Return the (X, Y) coordinate for the center point of the cell that contains the specified text.  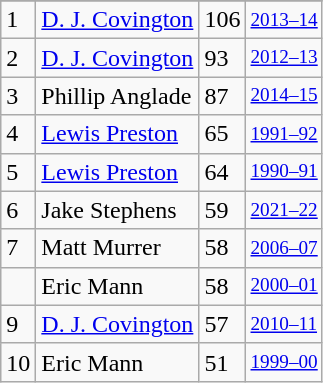
10 (18, 362)
57 (222, 324)
3 (18, 96)
65 (222, 134)
5 (18, 172)
87 (222, 96)
1 (18, 20)
9 (18, 324)
1999–00 (284, 362)
Jake Stephens (118, 210)
64 (222, 172)
Phillip Anglade (118, 96)
2021–22 (284, 210)
2000–01 (284, 286)
2006–07 (284, 248)
1990–91 (284, 172)
Matt Murrer (118, 248)
106 (222, 20)
6 (18, 210)
4 (18, 134)
2012–13 (284, 58)
2014–15 (284, 96)
2013–14 (284, 20)
93 (222, 58)
1991–92 (284, 134)
51 (222, 362)
2 (18, 58)
2010–11 (284, 324)
59 (222, 210)
7 (18, 248)
